From the cell containing the given text, extract its center point as [X, Y] coordinate. 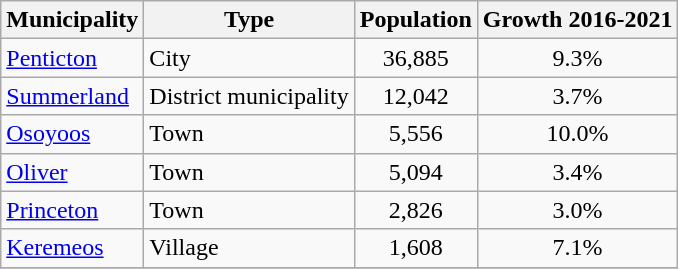
10.0% [578, 134]
36,885 [416, 58]
Municipality [72, 20]
5,094 [416, 172]
Osoyoos [72, 134]
Type [249, 20]
Oliver [72, 172]
9.3% [578, 58]
Penticton [72, 58]
3.7% [578, 96]
Summerland [72, 96]
7.1% [578, 248]
Princeton [72, 210]
3.4% [578, 172]
City [249, 58]
Population [416, 20]
District municipality [249, 96]
1,608 [416, 248]
5,556 [416, 134]
2,826 [416, 210]
12,042 [416, 96]
3.0% [578, 210]
Village [249, 248]
Growth 2016-2021 [578, 20]
Keremeos [72, 248]
